Pinpoint the cell where the given text exists, returning its (x, y) midpoint coordinate. 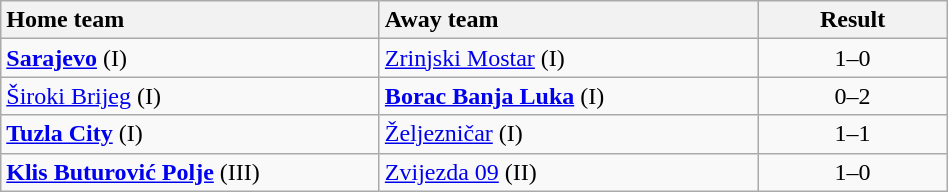
Home team (190, 20)
Tuzla City (I) (190, 134)
0–2 (852, 96)
1–1 (852, 134)
Klis Buturović Polje (III) (190, 172)
Široki Brijeg (I) (190, 96)
Zvijezda 09 (II) (568, 172)
Željezničar (I) (568, 134)
Sarajevo (I) (190, 58)
Zrinjski Mostar (I) (568, 58)
Away team (568, 20)
Borac Banja Luka (I) (568, 96)
Result (852, 20)
